Return (x, y) of the center of cell containing provided text 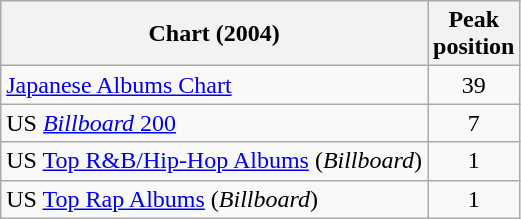
US Top R&B/Hip-Hop Albums (Billboard) (214, 161)
Chart (2004) (214, 34)
39 (474, 85)
Japanese Albums Chart (214, 85)
7 (474, 123)
US Billboard 200 (214, 123)
US Top Rap Albums (Billboard) (214, 199)
Peakposition (474, 34)
